Return the [x, y] coordinate for the center point of the cell that contains the specified text.  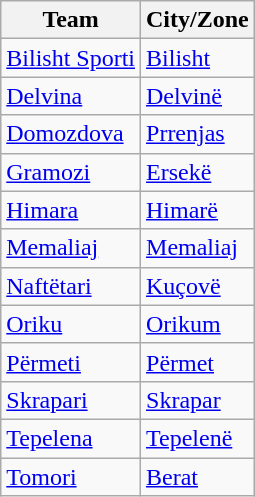
Përmet [198, 362]
Bilisht [198, 58]
Naftëtari [71, 286]
Berat [198, 477]
Himara [71, 210]
Skrapar [198, 400]
Gramozi [71, 172]
Tomori [71, 477]
Oriku [71, 324]
Tepelenë [198, 438]
Kuçovë [198, 286]
Skrapari [71, 400]
Himarë [198, 210]
Delvinë [198, 96]
Bilisht Sporti [71, 58]
Ersekë [198, 172]
Delvina [71, 96]
Orikum [198, 324]
Domozdova [71, 134]
Team [71, 20]
Tepelena [71, 438]
Përmeti [71, 362]
Prrenjas [198, 134]
City/Zone [198, 20]
